Scan for the cell matching the given text and deliver its [x, y] coordinate at center. 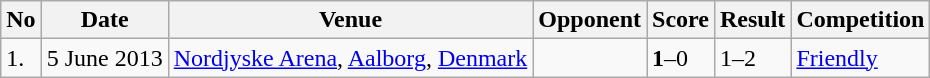
No [21, 20]
Friendly [860, 58]
Competition [860, 20]
1–2 [752, 58]
Venue [350, 20]
Opponent [590, 20]
Date [104, 20]
Score [681, 20]
5 June 2013 [104, 58]
Nordjyske Arena, Aalborg, Denmark [350, 58]
1. [21, 58]
Result [752, 20]
1–0 [681, 58]
